Identify which cell holds the provided text, then report its [X, Y] central coordinate. 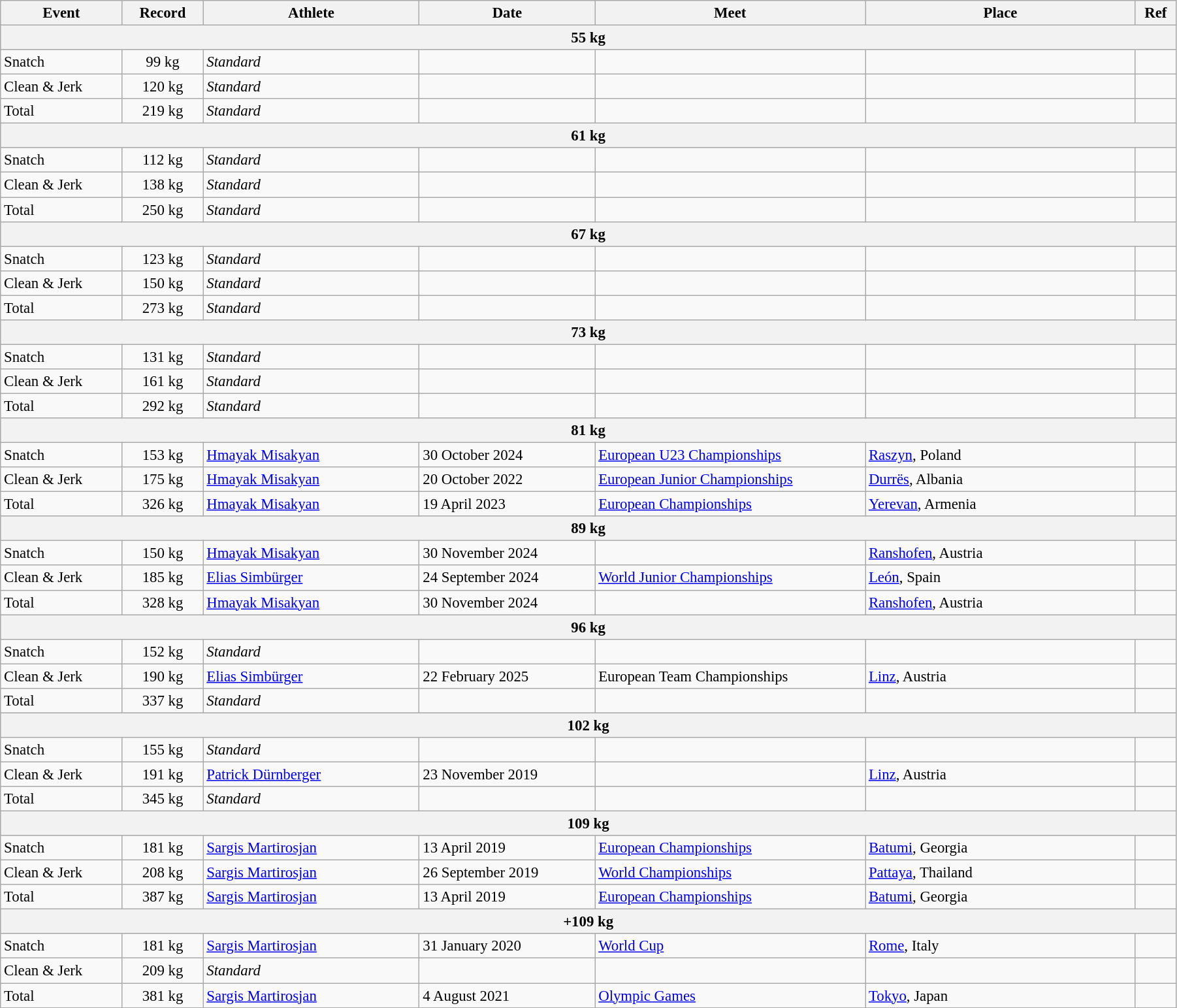
250 kg [163, 210]
Event [61, 13]
26 September 2019 [507, 873]
345 kg [163, 799]
96 kg [588, 627]
19 April 2023 [507, 504]
Ref [1155, 13]
4 August 2021 [507, 996]
292 kg [163, 406]
155 kg [163, 750]
120 kg [163, 87]
175 kg [163, 480]
328 kg [163, 602]
Rome, Italy [1001, 947]
152 kg [163, 651]
European Junior Championships [730, 480]
Athlete [311, 13]
León, Spain [1001, 578]
European U23 Championships [730, 455]
381 kg [163, 996]
123 kg [163, 259]
209 kg [163, 971]
Tokyo, Japan [1001, 996]
Patrick Dürnberger [311, 774]
Raszyn, Poland [1001, 455]
Durrës, Albania [1001, 480]
99 kg [163, 62]
131 kg [163, 357]
55 kg [588, 38]
European Team Championships [730, 676]
219 kg [163, 111]
109 kg [588, 824]
112 kg [163, 160]
81 kg [588, 431]
89 kg [588, 528]
61 kg [588, 136]
191 kg [163, 774]
24 September 2024 [507, 578]
Date [507, 13]
+109 kg [588, 922]
185 kg [163, 578]
Yerevan, Armenia [1001, 504]
Record [163, 13]
Meet [730, 13]
30 October 2024 [507, 455]
22 February 2025 [507, 676]
Pattaya, Thailand [1001, 873]
138 kg [163, 185]
67 kg [588, 234]
153 kg [163, 455]
326 kg [163, 504]
161 kg [163, 382]
337 kg [163, 701]
World Cup [730, 947]
273 kg [163, 308]
31 January 2020 [507, 947]
190 kg [163, 676]
102 kg [588, 725]
20 October 2022 [507, 480]
World Junior Championships [730, 578]
World Championships [730, 873]
Place [1001, 13]
208 kg [163, 873]
Olympic Games [730, 996]
73 kg [588, 333]
23 November 2019 [507, 774]
387 kg [163, 897]
